Provide the (X, Y) coordinate of the cell's center where the given text is located.  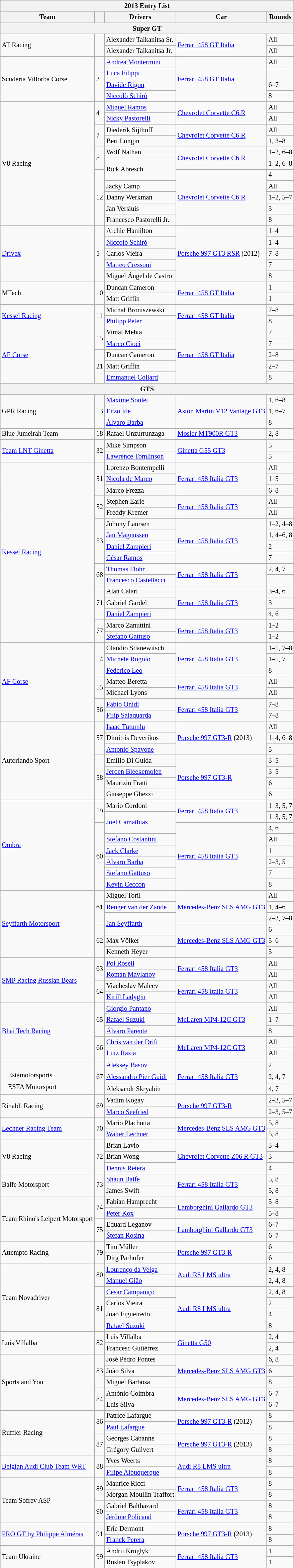
Eric Dermont (140, 1529)
Francesc Gutiérrez (140, 1348)
Seyffarth Motorsport (47, 924)
Autorlando Sport (47, 760)
Ginetta G50 (221, 1343)
Team Novadriver (47, 1298)
Jérôme Policand (140, 1517)
56 (100, 710)
Georges Cabanne (140, 1438)
Diederik Sijthoff (140, 130)
Alvaro Barba (140, 862)
1, 3–8 (280, 141)
Morgan Moullin Traffort (140, 1495)
5–6 (280, 941)
Sports and You (47, 1382)
Jacky Camp (140, 186)
Aleksey Basov (140, 1065)
Bert Longin (140, 141)
66 (100, 1048)
Maxime Soulet (140, 400)
70 (100, 1129)
75 (100, 1230)
52 (100, 507)
Franck Perera (140, 1540)
Eduard Leganov (140, 1224)
Manuel Gião (140, 1281)
Mario Cordoni (140, 806)
Andrea Montermini (140, 62)
84 (100, 1399)
4, 7 (280, 1089)
Super GT (147, 28)
60 (100, 856)
Team Ukraine (47, 1556)
Luca Filippi (140, 73)
91 (100, 1534)
3–4 (280, 1146)
Car (221, 17)
10 (100, 293)
Patrice Lafargue (140, 1416)
79 (100, 1252)
55 (100, 687)
59 (100, 811)
Maurice Ricci (140, 1483)
77 (100, 631)
Brian Lavio (140, 1146)
Michał Broniszewski (140, 310)
57 (100, 738)
Alessandro Pier Guidi (140, 1077)
1–4, 6–8 (280, 738)
Shaun Balfe (140, 1179)
Andrii Kruglyk (140, 1551)
63 (100, 969)
Johnny Laursen (140, 524)
Ruslan Tsyplakov (140, 1562)
Matteo Beretta (140, 682)
74 (100, 1208)
Pol Rosell (140, 963)
1–5 (280, 479)
MTech (47, 293)
Alan Calari (140, 591)
Jan Versluis (140, 209)
2, 8 (280, 434)
80 (100, 1275)
1–2, 5–7 (280, 197)
61 (100, 907)
Aleksandr Skryabin (140, 1089)
86 (100, 1421)
Blue Jumeirah Team (47, 434)
António Coimbra (140, 1393)
6, 8 (280, 1359)
1, 4–6 (280, 907)
James Swift (140, 1190)
87 (100, 1444)
Stefano Costantini (140, 839)
Team LNT Ginetta (47, 450)
Chevrolet Corvette Z06.R GT3 (221, 1157)
Marco Frezza (140, 490)
72 (100, 1157)
Jan Seyffarth (140, 924)
Walter Lechner (140, 1134)
Enzo Ide (140, 411)
67 (100, 1077)
1, 6–7 (280, 411)
51 (100, 479)
Lechner Racing Team (47, 1129)
Maurizio Fratti (140, 783)
2–3, 7–8 (280, 918)
1–5, 7–8 (280, 648)
Luis Silva (140, 1405)
Rick Abresch (140, 169)
58 (100, 777)
Miguel Ángel de Castro (140, 276)
1–7 (280, 1019)
César Campaniço (140, 1292)
Scuderia Villorba Corse (47, 79)
Porsche 997 GT3-R (2012) (221, 1421)
PRO GT by Philippe Alméras (47, 1534)
Mike Simpson (140, 445)
Filipe Albuquerque (140, 1472)
Nicky Pastorelli (140, 118)
Lourenço da Veiga (140, 1269)
Belgian Audi Club Team WRT (47, 1467)
Max Völker (140, 941)
71 (100, 602)
Vimal Mehta (140, 332)
Matteo Cressoni (140, 265)
65 (100, 1019)
Stephen Earle (140, 501)
Kevin Ceccon (140, 885)
Aston Martin V12 Vantage GT3 (221, 411)
Álvaro Barba (140, 423)
Estamotorsports (32, 1075)
Bhai Tech Racing (47, 1031)
Miguel Ramos (140, 107)
Tim Müller (140, 1247)
Alexander Talkanitsa Sr. (140, 39)
Chris van der Drift (140, 1042)
GTS (147, 389)
Rinaldi Racing (47, 1106)
69 (100, 1106)
3–4, 6 (280, 591)
ESTA Motorsport (32, 1087)
81 (100, 1309)
Štefan Rosina (140, 1236)
2013 Entry List (147, 6)
Philipp Peter (140, 321)
Team Sofrev ASP (47, 1500)
José Pedro Fontes (140, 1359)
Claudio Sdanewitsch (140, 648)
Luiz Razia (140, 1053)
Marco Seefried (140, 1112)
Federico Leo (140, 670)
82 (100, 1343)
GPR Racing (47, 411)
Filip Salaquarda (140, 716)
Mosler MT900R GT3 (221, 434)
Jeroen Bleekemolen (140, 772)
Ruffier Racing (47, 1432)
53 (100, 541)
Gabriel Gardel (140, 603)
Isaac Tutumlu (140, 727)
Estamotorsports ESTA Motorsport (47, 1077)
Miguel Barbosa (140, 1382)
Dennis Retera (140, 1168)
62 (100, 940)
Viacheslav Maleev (140, 986)
Marco Cioci (140, 344)
Jack Clarke (140, 851)
Kenneth Heyer (140, 952)
Giuseppe Ghezzi (140, 794)
Emmanuel Collard (140, 378)
Francesco Pastorelli Jr. (140, 220)
Davide Rigon (140, 85)
Giorgio Pantano (140, 1008)
Antonio Spavone (140, 749)
Dimitris Deverikos (140, 738)
Team Rhino's Leipert Motorsport (47, 1219)
11 (100, 315)
Wolf Nathan (140, 152)
1–2, 4–8 (280, 524)
Michael Lyons (140, 693)
Lawrence Tomlinson (140, 457)
Roman Mavlanov (140, 975)
13 (100, 411)
Archie Hamilton (140, 231)
Rounds (280, 17)
Renger van der Zande (140, 907)
6–8 (280, 490)
Dirg Parhofer (140, 1258)
2–3, 5 (280, 862)
2–7 (280, 366)
90 (100, 1511)
Drivers (140, 17)
Joel Camathias (140, 823)
Balfe Motorsport (47, 1185)
Gabriel Balthazard (140, 1506)
Freddy Kremer (140, 513)
Rafael Unzurrunzaga (140, 434)
Yves Weerts (140, 1461)
AT Racing (47, 45)
73 (100, 1185)
88 (100, 1467)
12 (100, 197)
83 (100, 1371)
Porsche 997 GT3 RSR (2012) (221, 253)
68 (100, 574)
15 (100, 338)
54 (100, 659)
Jan Magnussen (140, 535)
Nicola de Marco (140, 479)
Brian Wong (140, 1157)
Kirill Ladygin (140, 997)
Joao Figueiredo (140, 1314)
21 (100, 366)
1–5, 7 (280, 659)
Thomas Flohr (140, 569)
Ginetta G55 GT3 (221, 450)
Grégory Guilvert (140, 1450)
Miguel Toril (140, 896)
2–8 (280, 355)
Lorenzo Bontempelli (140, 468)
Paul Lafargue (140, 1427)
SMP Racing Russian Bears (47, 980)
1, 4–6, 8 (280, 535)
Attempto Racing (47, 1252)
Team (47, 17)
Drivex (47, 253)
Alexander Talkanitsa Jr. (140, 51)
César Ramos (140, 558)
Vadim Kogay (140, 1100)
Michele Rugolo (140, 659)
Peter Kox (140, 1213)
Fabian Hamprecht (140, 1202)
Álvaro Parente (140, 1031)
89 (100, 1489)
Danny Werkman (140, 197)
64 (100, 991)
1, 6–8 (280, 400)
Marco Zanuttini (140, 625)
Ombra (47, 845)
Fabio Onidi (140, 704)
18 (100, 434)
99 (100, 1556)
Emilio Di Guida (140, 760)
João Silva (140, 1371)
Mario Plachutta (140, 1123)
Francesco Castellacci (140, 580)
32 (100, 450)
